Scan for the cell matching the given text and deliver its [x, y] coordinate at center. 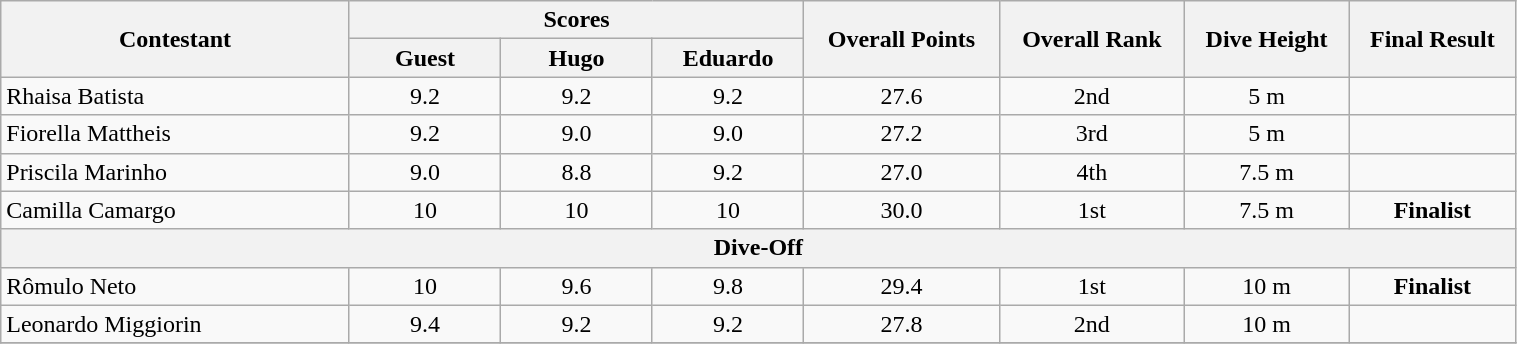
Scores [576, 20]
27.0 [902, 172]
9.8 [728, 286]
Fiorella Mattheis [175, 134]
9.4 [425, 324]
27.8 [902, 324]
Hugo [577, 58]
27.6 [902, 96]
Contestant [175, 39]
4th [1092, 172]
Rhaisa Batista [175, 96]
29.4 [902, 286]
27.2 [902, 134]
Camilla Camargo [175, 210]
9.6 [577, 286]
Overall Rank [1092, 39]
3rd [1092, 134]
Dive Height [1267, 39]
Overall Points [902, 39]
Guest [425, 58]
Priscila Marinho [175, 172]
30.0 [902, 210]
8.8 [577, 172]
Eduardo [728, 58]
Final Result [1432, 39]
Rômulo Neto [175, 286]
Dive-Off [758, 248]
Leonardo Miggiorin [175, 324]
